For the text-containing cell, return its midpoint in (X, Y) coordinate format. 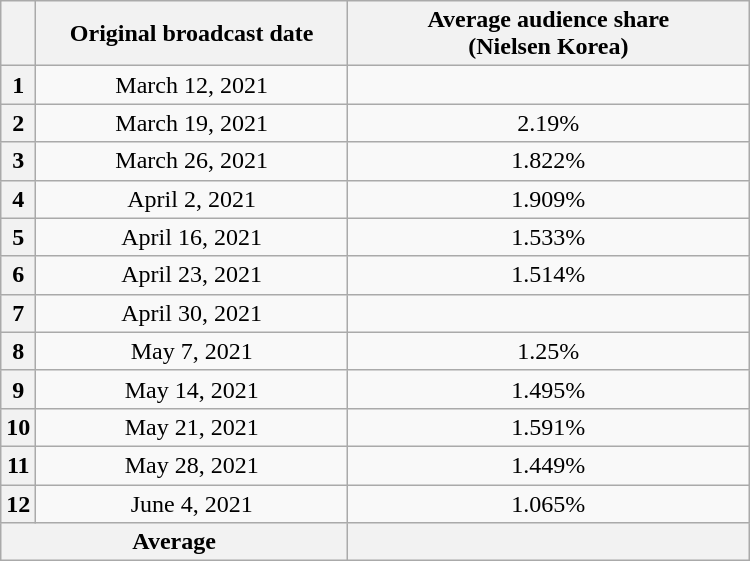
1.514% (548, 275)
10 (18, 427)
1.591% (548, 427)
1.495% (548, 389)
March 19, 2021 (192, 123)
April 2, 2021 (192, 199)
June 4, 2021 (192, 503)
March 26, 2021 (192, 161)
April 30, 2021 (192, 313)
1.822% (548, 161)
2.19% (548, 123)
May 21, 2021 (192, 427)
12 (18, 503)
8 (18, 351)
3 (18, 161)
5 (18, 237)
2 (18, 123)
April 16, 2021 (192, 237)
May 28, 2021 (192, 465)
6 (18, 275)
1 (18, 85)
1.25% (548, 351)
11 (18, 465)
7 (18, 313)
Average (174, 542)
1.065% (548, 503)
Original broadcast date (192, 34)
1.533% (548, 237)
1.909% (548, 199)
March 12, 2021 (192, 85)
May 14, 2021 (192, 389)
9 (18, 389)
1.449% (548, 465)
Average audience share(Nielsen Korea) (548, 34)
April 23, 2021 (192, 275)
4 (18, 199)
May 7, 2021 (192, 351)
